Find where the given text appears and provide that cell's center as (x, y) coordinate. 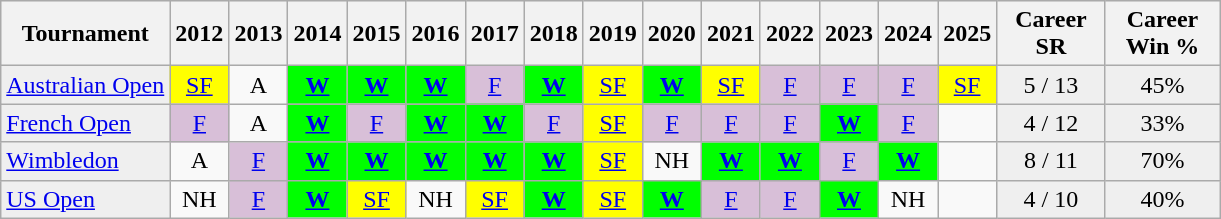
2025 (968, 34)
2019 (612, 34)
Career SR (1052, 34)
2022 (790, 34)
4 / 10 (1052, 199)
2016 (436, 34)
70% (1162, 161)
2012 (200, 34)
2024 (908, 34)
2017 (494, 34)
Career Win % (1162, 34)
2018 (554, 34)
2020 (672, 34)
40% (1162, 199)
33% (1162, 123)
2015 (376, 34)
45% (1162, 85)
2021 (730, 34)
Wimbledon (86, 161)
5 / 13 (1052, 85)
2014 (318, 34)
4 / 12 (1052, 123)
2023 (848, 34)
Tournament (86, 34)
Australian Open (86, 85)
French Open (86, 123)
8 / 11 (1052, 161)
US Open (86, 199)
2013 (258, 34)
